Find where the given text appears and provide that cell's center as [x, y] coordinate. 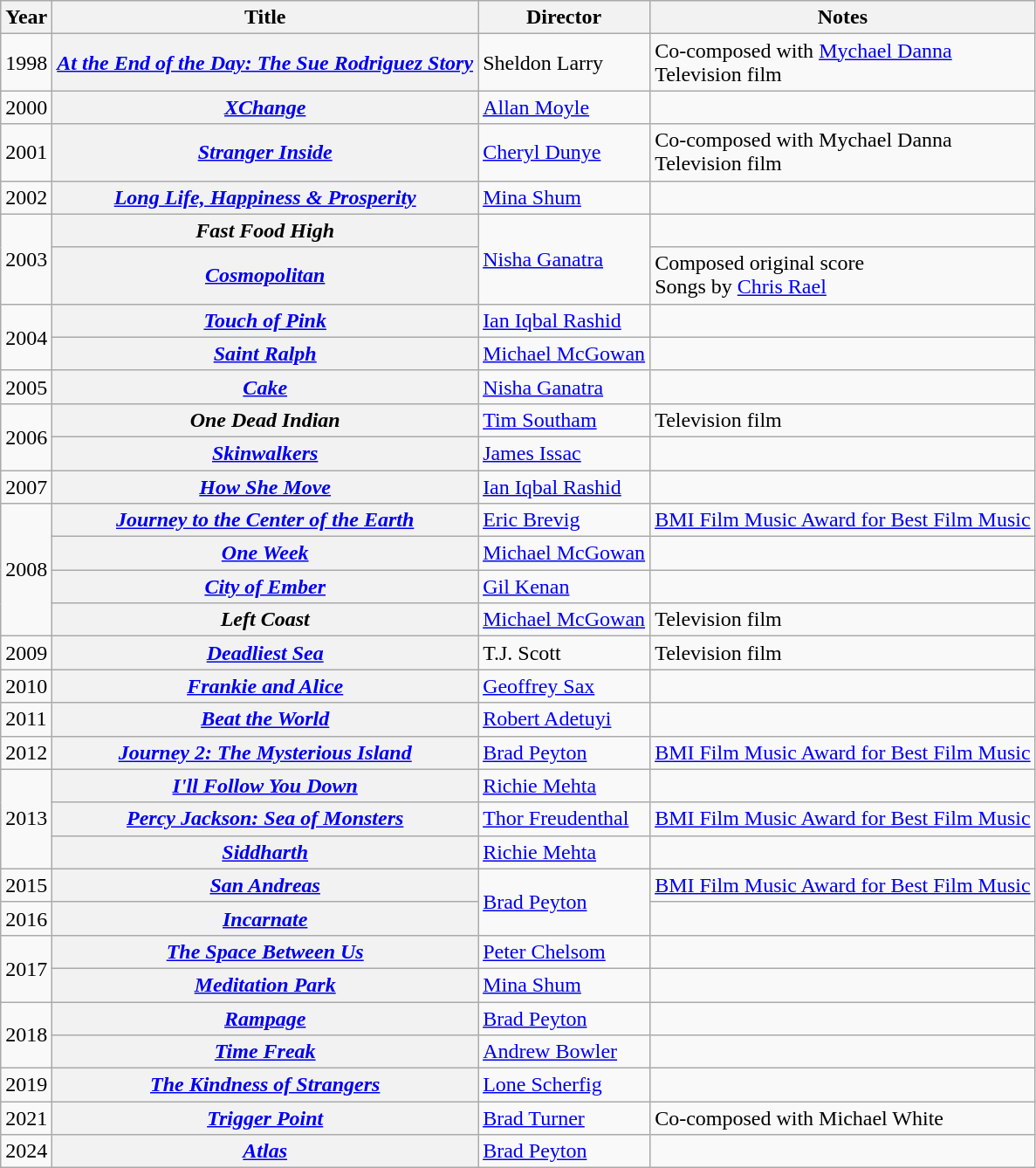
Thor Freudenthal [564, 819]
Year [26, 17]
2005 [26, 387]
2015 [26, 885]
2000 [26, 107]
2001 [26, 152]
Beat the World [265, 719]
T.J. Scott [564, 653]
2003 [26, 258]
Left Coast [265, 620]
Cosmopolitan [265, 276]
2019 [26, 1085]
Cake [265, 387]
Fast Food High [265, 230]
Andrew Bowler [564, 1052]
Co-composed with Michael White [843, 1118]
2024 [26, 1151]
Time Freak [265, 1052]
Title [265, 17]
Deadliest Sea [265, 653]
Robert Adetuyi [564, 719]
One Week [265, 553]
2008 [26, 570]
Gil Kenan [564, 587]
Rampage [265, 1019]
I'll Follow You Down [265, 786]
XChange [265, 107]
The Kindness of Strangers [265, 1085]
2018 [26, 1035]
2002 [26, 197]
2016 [26, 918]
At the End of the Day: The Sue Rodriguez Story [265, 63]
Lone Scherfig [564, 1085]
Tim Southam [564, 420]
Cheryl Dunye [564, 152]
2006 [26, 436]
Journey to the Center of the Earth [265, 520]
Long Life, Happiness & Prosperity [265, 197]
Atlas [265, 1151]
Siddharth [265, 852]
Touch of Pink [265, 320]
Trigger Point [265, 1118]
One Dead Indian [265, 420]
How She Move [265, 486]
Composed original scoreSongs by Chris Rael [843, 276]
James Issac [564, 453]
Journey 2: The Mysterious Island [265, 752]
2007 [26, 486]
Saint Ralph [265, 354]
Notes [843, 17]
Brad Turner [564, 1118]
Sheldon Larry [564, 63]
Geoffrey Sax [564, 686]
Skinwalkers [265, 453]
Incarnate [265, 918]
Allan Moyle [564, 107]
City of Ember [265, 587]
Frankie and Alice [265, 686]
2004 [26, 337]
2017 [26, 968]
Meditation Park [265, 985]
2010 [26, 686]
Director [564, 17]
2013 [26, 819]
Percy Jackson: Sea of Monsters [265, 819]
2011 [26, 719]
Peter Chelsom [564, 952]
2012 [26, 752]
1998 [26, 63]
Eric Brevig [564, 520]
Stranger Inside [265, 152]
2021 [26, 1118]
2009 [26, 653]
The Space Between Us [265, 952]
San Andreas [265, 885]
